From the cell containing the given text, extract its center point as [X, Y] coordinate. 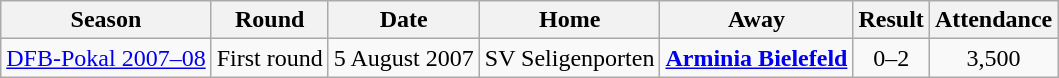
5 August 2007 [404, 58]
Away [756, 20]
First round [270, 58]
Round [270, 20]
Arminia Bielefeld [756, 58]
SV Seligenporten [570, 58]
Home [570, 20]
DFB-Pokal 2007–08 [106, 58]
Season [106, 20]
3,500 [993, 58]
Attendance [993, 20]
Result [891, 20]
0–2 [891, 58]
Date [404, 20]
